Pinpoint the cell where the given text exists, returning its (x, y) midpoint coordinate. 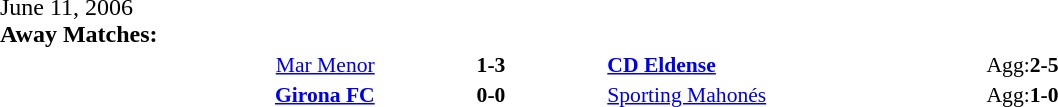
1-3 (492, 64)
CD Eldense (795, 64)
